Determine the (x, y) coordinate at the center of the cell enclosing the given text.  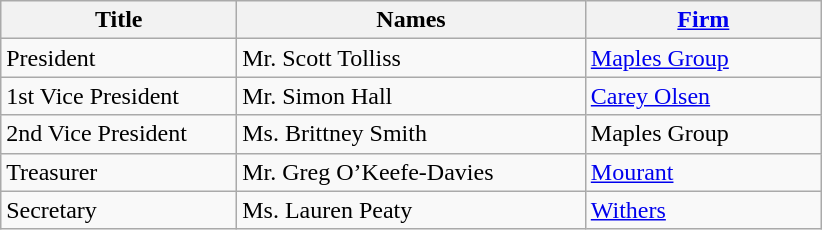
Mr. Scott Tolliss (412, 58)
2nd Vice President (119, 134)
Mourant (703, 172)
Secretary (119, 210)
Withers (703, 210)
Names (412, 20)
President (119, 58)
1st Vice President (119, 96)
Ms. Brittney Smith (412, 134)
Mr. Simon Hall (412, 96)
Firm (703, 20)
Carey Olsen (703, 96)
Ms. Lauren Peaty (412, 210)
Mr. Greg O’Keefe-Davies (412, 172)
Treasurer (119, 172)
Title (119, 20)
